Find where the given text appears and provide that cell's center as [X, Y] coordinate. 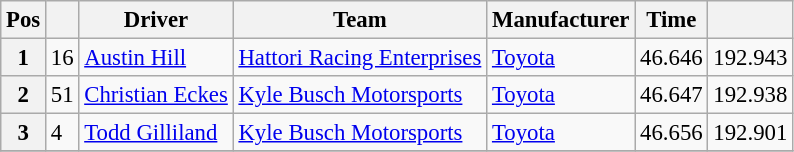
46.646 [672, 58]
192.938 [750, 95]
Pos [24, 20]
Time [672, 20]
51 [62, 95]
Christian Eckes [156, 95]
Hattori Racing Enterprises [360, 58]
Todd Gilliland [156, 133]
4 [62, 133]
46.647 [672, 95]
192.901 [750, 133]
3 [24, 133]
Manufacturer [561, 20]
Austin Hill [156, 58]
Driver [156, 20]
192.943 [750, 58]
46.656 [672, 133]
1 [24, 58]
Team [360, 20]
16 [62, 58]
2 [24, 95]
